Scan for the cell matching the given text and deliver its (X, Y) coordinate at center. 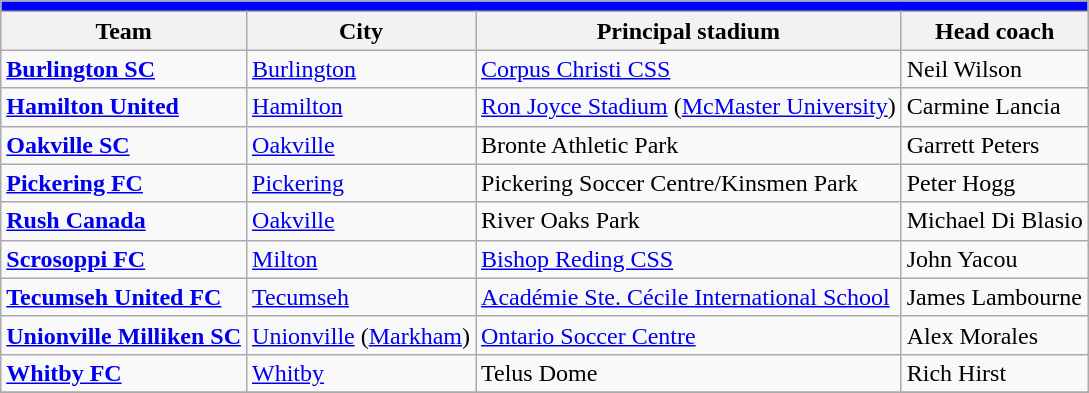
Burlington SC (124, 69)
Rich Hirst (994, 373)
Tecumseh United FC (124, 297)
Milton (362, 259)
Corpus Christi CSS (689, 69)
Burlington (362, 69)
Ron Joyce Stadium (McMaster University) (689, 107)
Rush Canada (124, 221)
Unionville (Markham) (362, 335)
City (362, 31)
Whitby (362, 373)
Tecumseh (362, 297)
John Yacou (994, 259)
James Lambourne (994, 297)
Telus Dome (689, 373)
Scrosoppi FC (124, 259)
Head coach (994, 31)
Peter Hogg (994, 183)
Team (124, 31)
Alex Morales (994, 335)
Bishop Reding CSS (689, 259)
Unionville Milliken SC (124, 335)
Pickering FC (124, 183)
Principal stadium (689, 31)
Carmine Lancia (994, 107)
Pickering Soccer Centre/Kinsmen Park (689, 183)
River Oaks Park (689, 221)
Michael Di Blasio (994, 221)
Garrett Peters (994, 145)
Neil Wilson (994, 69)
Ontario Soccer Centre (689, 335)
Académie Ste. Cécile International School (689, 297)
Oakville SC (124, 145)
Bronte Athletic Park (689, 145)
Hamilton United (124, 107)
Whitby FC (124, 373)
Hamilton (362, 107)
Pickering (362, 183)
